Identify which cell holds the provided text, then report its (X, Y) central coordinate. 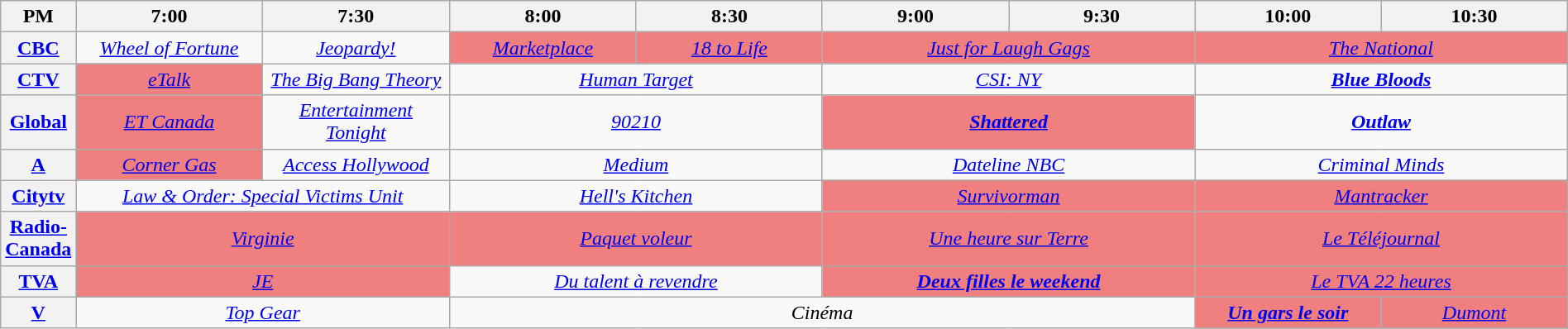
eTalk (169, 79)
Jeopardy! (356, 48)
Global (38, 122)
10:00 (1288, 17)
Criminal Minds (1381, 164)
Shattered (1008, 122)
9:30 (1102, 17)
Deux filles le weekend (1008, 281)
CSI: NY (1008, 79)
CTV (38, 79)
Radio-Canada (38, 238)
Une heure sur Terre (1008, 238)
Citytv (38, 196)
CBC (38, 48)
Paquet voleur (635, 238)
Access Hollywood (356, 164)
8:00 (543, 17)
V (38, 312)
PM (38, 17)
Le Téléjournal (1381, 238)
Virginie (263, 238)
Human Target (635, 79)
Entertainment Tonight (356, 122)
Un gars le soir (1288, 312)
9:00 (915, 17)
8:30 (729, 17)
7:00 (169, 17)
The National (1381, 48)
Du talent à revendre (635, 281)
Blue Bloods (1381, 79)
Survivorman (1008, 196)
The Big Bang Theory (356, 79)
Top Gear (263, 312)
A (38, 164)
Dumont (1474, 312)
Corner Gas (169, 164)
Marketplace (543, 48)
Wheel of Fortune (169, 48)
Just for Laugh Gags (1008, 48)
JE (263, 281)
Le TVA 22 heures (1381, 281)
Cinéma (822, 312)
Mantracker (1381, 196)
90210 (635, 122)
TVA (38, 281)
Law & Order: Special Victims Unit (263, 196)
Outlaw (1381, 122)
Hell's Kitchen (635, 196)
Dateline NBC (1008, 164)
10:30 (1474, 17)
18 to Life (729, 48)
ET Canada (169, 122)
7:30 (356, 17)
Medium (635, 164)
